Output the [X, Y] coordinate of the center of the cell containing the given text.  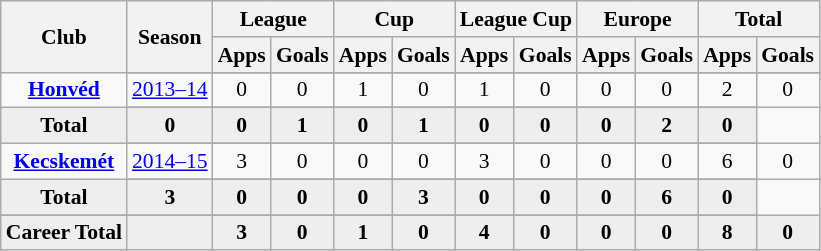
Season [170, 36]
2014–15 [170, 162]
4 [484, 233]
Honvéd [64, 90]
Club [64, 36]
Career Total [64, 233]
Cup [394, 19]
League Cup [516, 19]
League [274, 19]
2013–14 [170, 90]
Kecskemét [64, 162]
8 [727, 233]
Europe [638, 19]
